Find where the given text appears and provide that cell's center as [X, Y] coordinate. 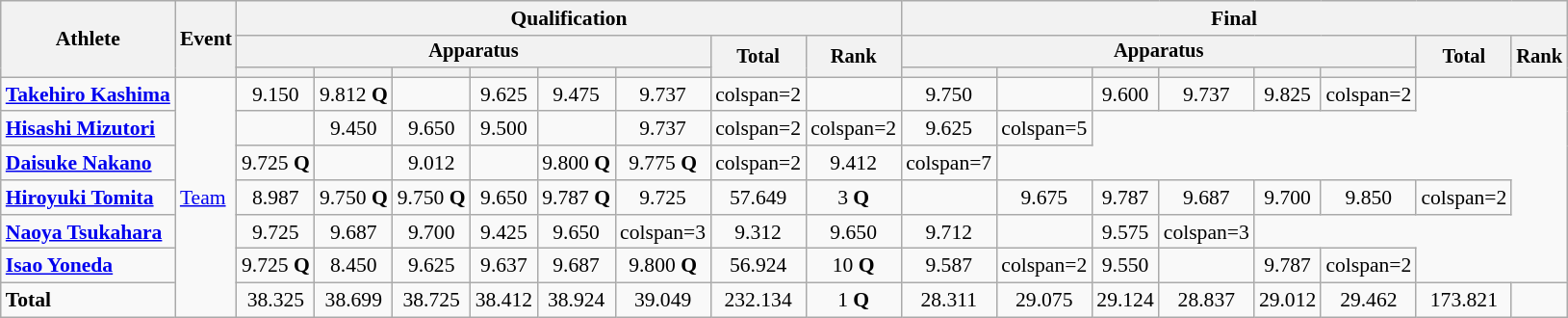
10 Q [853, 266]
9.675 [1043, 198]
29.012 [1288, 301]
3 Q [853, 198]
9.775 Q [662, 163]
232.134 [758, 301]
56.924 [758, 266]
9.637 [504, 266]
9.575 [1124, 232]
8.450 [354, 266]
8.987 [275, 198]
9.412 [853, 163]
Event [206, 39]
Athlete [89, 39]
29.075 [1043, 301]
9.425 [504, 232]
9.812 Q [354, 94]
9.450 [354, 129]
9.550 [1124, 266]
28.311 [949, 301]
57.649 [758, 198]
9.750 [949, 94]
9.600 [1124, 94]
38.924 [576, 301]
Isao Yoneda [89, 266]
9.712 [949, 232]
Final [1234, 18]
38.325 [275, 301]
38.699 [354, 301]
29.124 [1124, 301]
9.825 [1288, 94]
29.462 [1369, 301]
173.821 [1463, 301]
1 Q [853, 301]
38.412 [504, 301]
9.150 [275, 94]
9.012 [431, 163]
Takehiro Kashima [89, 94]
9.587 [949, 266]
Qualification [569, 18]
Naoya Tsukahara [89, 232]
colspan=7 [949, 163]
9.312 [758, 232]
Hisashi Mizutori [89, 129]
9.850 [1369, 198]
9.475 [576, 94]
Daisuke Nakano [89, 163]
Team [206, 197]
39.049 [662, 301]
9.787 Q [576, 198]
colspan=5 [1043, 129]
Hiroyuki Tomita [89, 198]
9.500 [504, 129]
28.837 [1207, 301]
38.725 [431, 301]
